Provide the (x, y) coordinate of the cell's center where the given text is located.  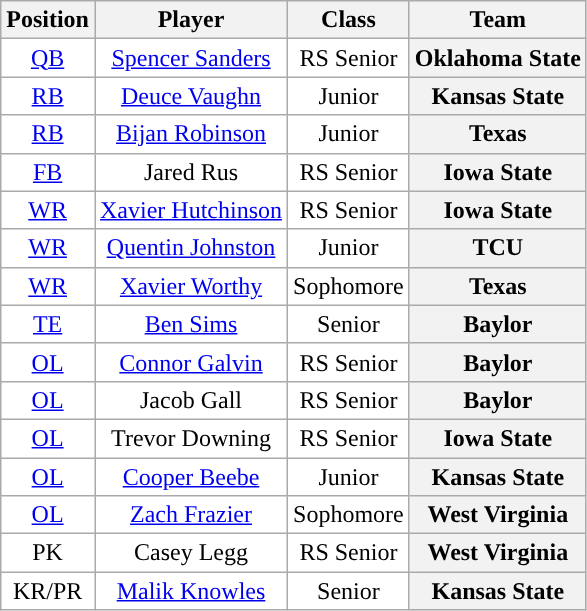
Player (190, 20)
Cooper Beebe (190, 477)
Xavier Hutchinson (190, 210)
Jared Rus (190, 172)
Zach Frazier (190, 515)
QB (48, 58)
Trevor Downing (190, 438)
TCU (498, 248)
Xavier Worthy (190, 286)
Jacob Gall (190, 400)
Deuce Vaughn (190, 96)
Bijan Robinson (190, 134)
Position (48, 20)
Oklahoma State (498, 58)
Spencer Sanders (190, 58)
Casey Legg (190, 553)
Team (498, 20)
Quentin Johnston (190, 248)
KR/PR (48, 591)
FB (48, 172)
Connor Galvin (190, 362)
TE (48, 324)
PK (48, 553)
Class (349, 20)
Malik Knowles (190, 591)
Ben Sims (190, 324)
